Determine the [X, Y] coordinate at the center of the cell enclosing the given text.  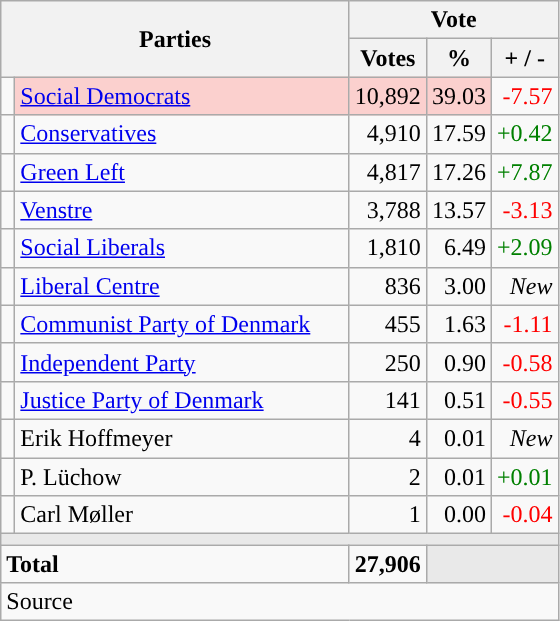
0.00 [458, 515]
3.00 [458, 286]
Social Democrats [182, 96]
Liberal Centre [182, 286]
1 [388, 515]
+0.01 [524, 477]
Venstre [182, 210]
250 [388, 362]
0.51 [458, 400]
Communist Party of Denmark [182, 324]
1.63 [458, 324]
Source [280, 602]
27,906 [388, 564]
Justice Party of Denmark [182, 400]
P. Lüchow [182, 477]
+2.09 [524, 248]
Social Liberals [182, 248]
10,892 [388, 96]
Erik Hoffmeyer [182, 438]
4 [388, 438]
1,810 [388, 248]
4,817 [388, 172]
13.57 [458, 210]
2 [388, 477]
Conservatives [182, 134]
+7.87 [524, 172]
17.26 [458, 172]
836 [388, 286]
4,910 [388, 134]
% [458, 58]
17.59 [458, 134]
-0.58 [524, 362]
455 [388, 324]
141 [388, 400]
Carl Møller [182, 515]
Independent Party [182, 362]
-3.13 [524, 210]
-1.11 [524, 324]
0.90 [458, 362]
3,788 [388, 210]
+ / - [524, 58]
-0.04 [524, 515]
Vote [454, 20]
39.03 [458, 96]
-0.55 [524, 400]
+0.42 [524, 134]
Total [176, 564]
Votes [388, 58]
-7.57 [524, 96]
Green Left [182, 172]
Parties [176, 39]
6.49 [458, 248]
